Output the (x, y) coordinate of the center of the cell containing the given text.  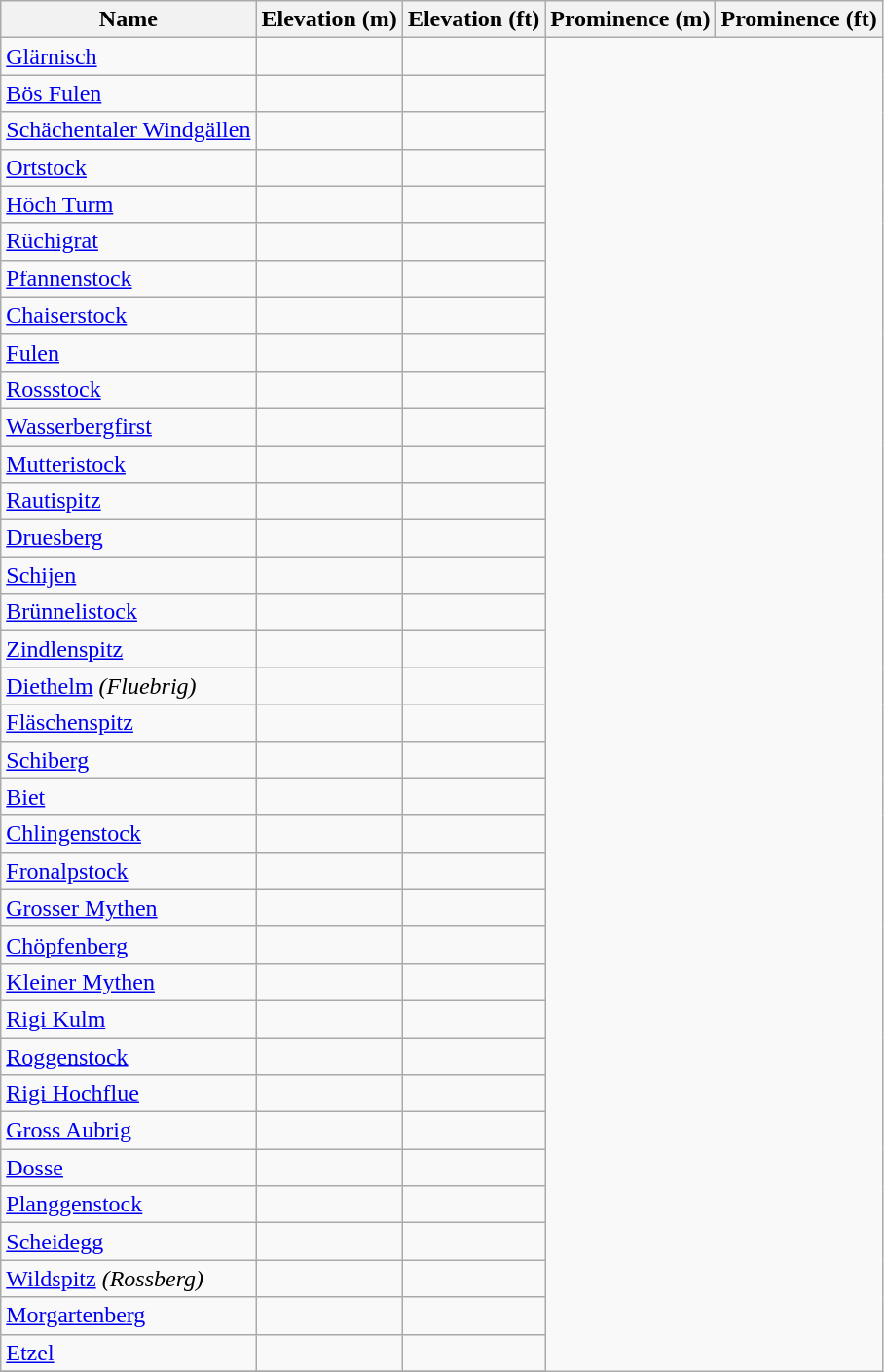
Pfannenstock (129, 278)
Schiberg (129, 760)
Scheidegg (129, 1242)
Chlingenstock (129, 834)
Rautispitz (129, 501)
Ortstock (129, 167)
Roggenstock (129, 1056)
Mutteristock (129, 464)
Glärnisch (129, 56)
Rigi Hochflue (129, 1094)
Rossstock (129, 389)
Gross Aubrig (129, 1131)
Elevation (m) (329, 19)
Fronalpstock (129, 871)
Fläschenspitz (129, 723)
Biet (129, 797)
Chaiserstock (129, 315)
Name (129, 19)
Wildspitz (Rossberg) (129, 1279)
Zindlenspitz (129, 649)
Rigi Kulm (129, 1019)
Prominence (ft) (798, 19)
Höch Turm (129, 204)
Prominence (m) (631, 19)
Fulen (129, 352)
Morgartenberg (129, 1316)
Diethelm (Fluebrig) (129, 686)
Brünnelistock (129, 612)
Grosser Mythen (129, 908)
Chöpfenberg (129, 945)
Planggenstock (129, 1205)
Schächentaler Windgällen (129, 130)
Rüchigrat (129, 241)
Druesberg (129, 538)
Bös Fulen (129, 93)
Schijen (129, 575)
Etzel (129, 1353)
Kleiner Mythen (129, 982)
Elevation (ft) (473, 19)
Dosse (129, 1168)
Wasserbergfirst (129, 426)
